From the cell containing the given text, extract its center point as (X, Y) coordinate. 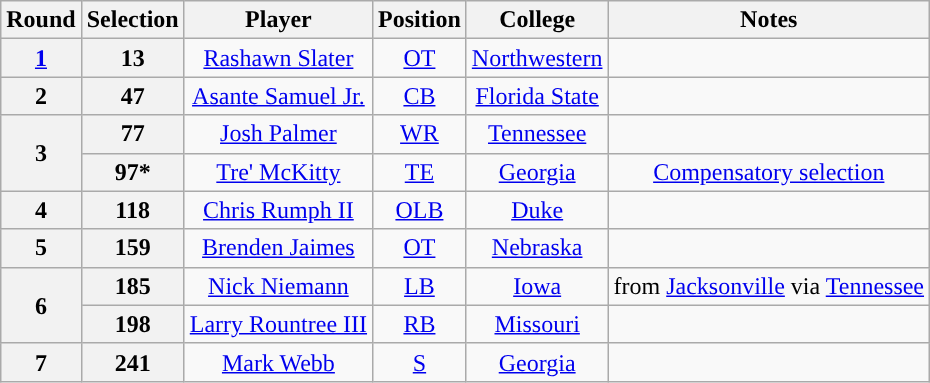
College (537, 20)
Northwestern (537, 58)
118 (132, 210)
Josh Palmer (278, 134)
WR (420, 134)
4 (41, 210)
Larry Rountree III (278, 324)
TE (420, 172)
1 (41, 58)
RB (420, 324)
2 (41, 96)
5 (41, 248)
Rashawn Slater (278, 58)
Round (41, 20)
6 (41, 305)
CB (420, 96)
198 (132, 324)
13 (132, 58)
Position (420, 20)
241 (132, 362)
Nebraska (537, 248)
LB (420, 286)
47 (132, 96)
Iowa (537, 286)
Chris Rumph II (278, 210)
from Jacksonville via Tennessee (769, 286)
77 (132, 134)
Nick Niemann (278, 286)
S (420, 362)
Missouri (537, 324)
3 (41, 153)
Asante Samuel Jr. (278, 96)
Tre' McKitty (278, 172)
Brenden Jaimes (278, 248)
7 (41, 362)
97* (132, 172)
Duke (537, 210)
Florida State (537, 96)
Tennessee (537, 134)
159 (132, 248)
OLB (420, 210)
185 (132, 286)
Mark Webb (278, 362)
Player (278, 20)
Notes (769, 20)
Selection (132, 20)
Compensatory selection (769, 172)
